Determine the [X, Y] coordinate at the center of the cell enclosing the given text.  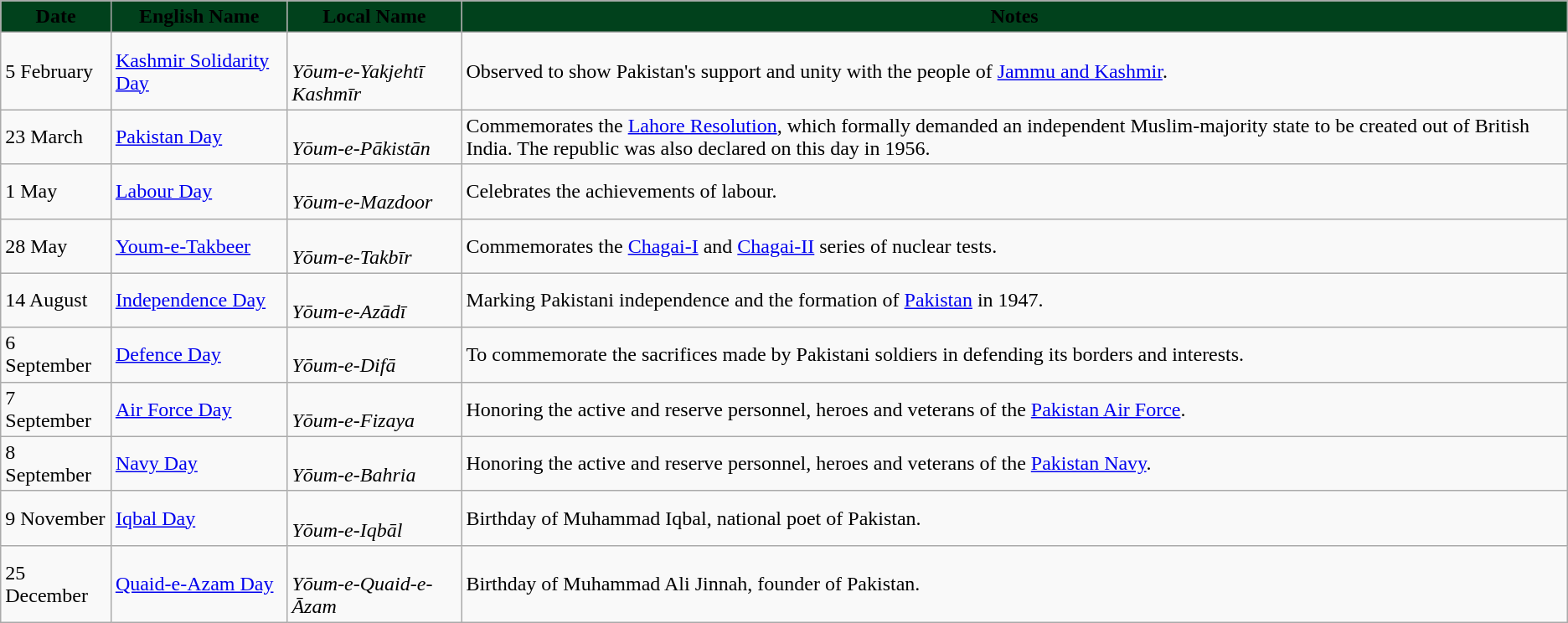
Honoring the active and reserve personnel, heroes and veterans of the Pakistan Air Force. [1014, 409]
Yōum-e-Quaid-e-Āzam [374, 584]
Pakistan Day [199, 137]
Date [56, 17]
Birthday of Muhammad Ali Jinnah, founder of Pakistan. [1014, 584]
English Name [199, 17]
Observed to show Pakistan's support and unity with the people of Jammu and Kashmir. [1014, 71]
14 August [56, 300]
Commemorates the Chagai-I and Chagai-II series of nuclear tests. [1014, 246]
8 September [56, 464]
6 September [56, 355]
Independence Day [199, 300]
Yōum-e-Fizaya [374, 409]
Honoring the active and reserve personnel, heroes and veterans of the Pakistan Navy. [1014, 464]
Marking Pakistani independence and the formation of Pakistan in 1947. [1014, 300]
Yōum-e-Difā [374, 355]
Yōum-e-Mazdoor [374, 191]
Quaid-e-Azam Day [199, 584]
Yōum-e-Bahria [374, 464]
Local Name [374, 17]
Kashmir Solidarity Day [199, 71]
28 May [56, 246]
Yōum-e-Yakjehtī Kashmīr [374, 71]
23 March [56, 137]
9 November [56, 517]
Youm-e-Takbeer [199, 246]
Defence Day [199, 355]
Iqbal Day [199, 517]
Yōum-e-Pākistān [374, 137]
Navy Day [199, 464]
1 May [56, 191]
Notes [1014, 17]
7 September [56, 409]
Air Force Day [199, 409]
5 February [56, 71]
Labour Day [199, 191]
Celebrates the achievements of labour. [1014, 191]
Yōum-e-Azādī [374, 300]
25 December [56, 584]
Birthday of Muhammad Iqbal, national poet of Pakistan. [1014, 517]
Yōum-e-Takbīr [374, 246]
Yōum-e-Iqbāl [374, 517]
To commemorate the sacrifices made by Pakistani soldiers in defending its borders and interests. [1014, 355]
